For the text-containing cell, return its midpoint in [X, Y] coordinate format. 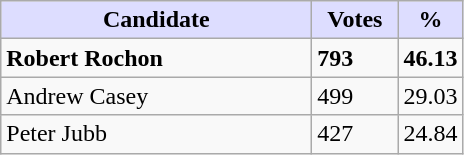
Votes [355, 20]
Andrew Casey [156, 96]
427 [355, 134]
499 [355, 96]
Robert Rochon [156, 58]
46.13 [430, 58]
Peter Jubb [156, 134]
29.03 [430, 96]
% [430, 20]
793 [355, 58]
Candidate [156, 20]
24.84 [430, 134]
